Extract the (x, y) coordinate from the center of the cell holding the provided text.  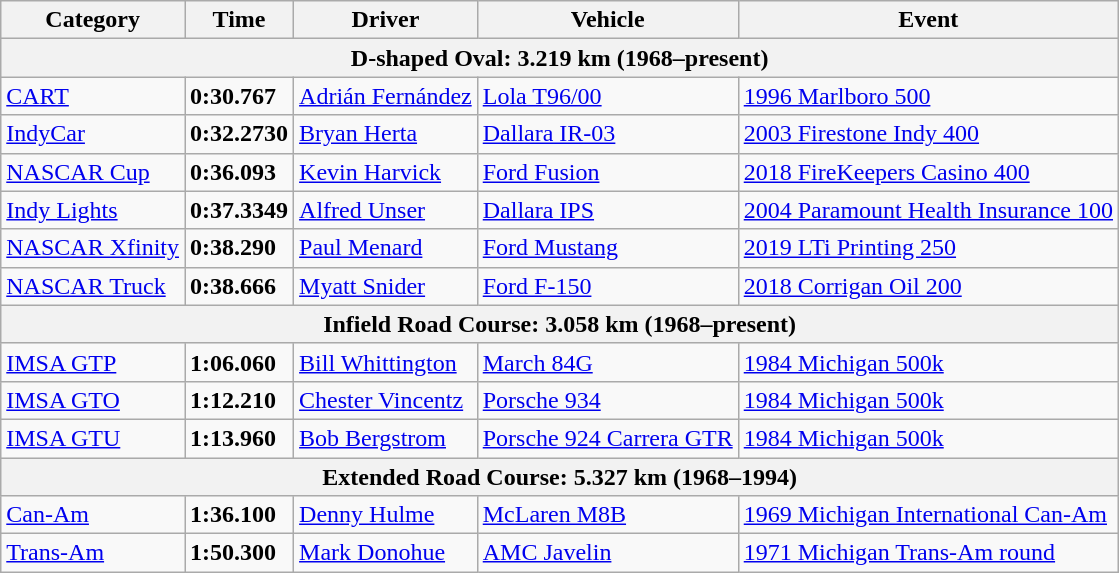
NASCAR Truck (93, 286)
2019 LTi Printing 250 (928, 248)
1969 Michigan International Can-Am (928, 515)
Porsche 934 (608, 400)
0:36.093 (238, 172)
2018 FireKeepers Casino 400 (928, 172)
1971 Michigan Trans-Am round (928, 553)
Bryan Herta (386, 134)
Category (93, 20)
IndyCar (93, 134)
Ford Fusion (608, 172)
Extended Road Course: 5.327 km (1968–1994) (560, 477)
CART (93, 96)
Time (238, 20)
Bob Bergstrom (386, 438)
Indy Lights (93, 210)
1:13.960 (238, 438)
Dallara IPS (608, 210)
Mark Donohue (386, 553)
Myatt Snider (386, 286)
1:06.060 (238, 362)
McLaren M8B (608, 515)
0:30.767 (238, 96)
0:32.2730 (238, 134)
Porsche 924 Carrera GTR (608, 438)
1:12.210 (238, 400)
Vehicle (608, 20)
Lola T96/00 (608, 96)
Chester Vincentz (386, 400)
0:38.666 (238, 286)
NASCAR Xfinity (93, 248)
Ford Mustang (608, 248)
Driver (386, 20)
1996 Marlboro 500 (928, 96)
Kevin Harvick (386, 172)
Event (928, 20)
IMSA GTU (93, 438)
D-shaped Oval: 3.219 km (1968–present) (560, 58)
AMC Javelin (608, 553)
2003 Firestone Indy 400 (928, 134)
Ford F-150 (608, 286)
Bill Whittington (386, 362)
1:50.300 (238, 553)
Adrián Fernández (386, 96)
March 84G (608, 362)
Infield Road Course: 3.058 km (1968–present) (560, 324)
1:36.100 (238, 515)
IMSA GTO (93, 400)
Dallara IR-03 (608, 134)
Trans-Am (93, 553)
0:38.290 (238, 248)
NASCAR Cup (93, 172)
Paul Menard (386, 248)
Alfred Unser (386, 210)
0:37.3349 (238, 210)
2004 Paramount Health Insurance 100 (928, 210)
Denny Hulme (386, 515)
2018 Corrigan Oil 200 (928, 286)
Can-Am (93, 515)
IMSA GTP (93, 362)
